Output the [x, y] coordinate of the center of the cell containing the given text.  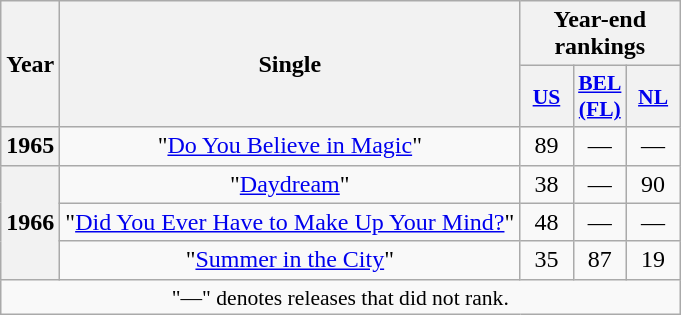
19 [652, 260]
48 [546, 222]
"Daydream" [290, 184]
Single [290, 64]
"—" denotes releases that did not rank. [340, 297]
89 [546, 146]
1965 [30, 146]
Year-end rankings [600, 34]
Year [30, 64]
87 [600, 260]
1966 [30, 222]
NL [652, 96]
"Summer in the City" [290, 260]
90 [652, 184]
35 [546, 260]
38 [546, 184]
US [546, 96]
BEL(FL) [600, 96]
"Did You Ever Have to Make Up Your Mind?" [290, 222]
"Do You Believe in Magic" [290, 146]
